Provide the [x, y] coordinate of the cell's center where the given text is located.  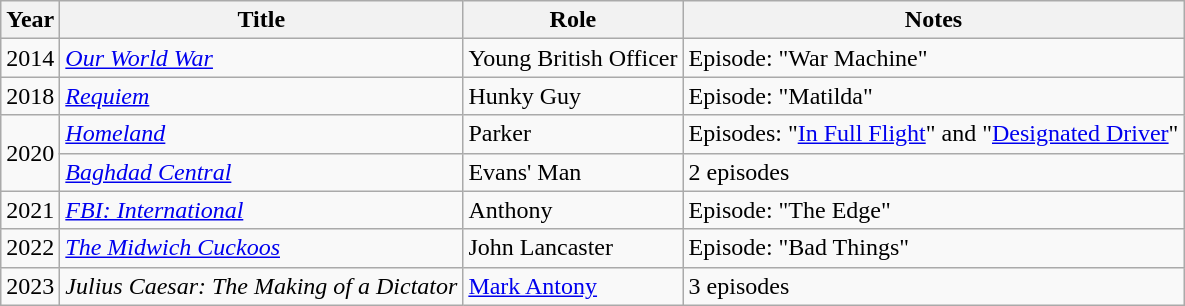
Hunky Guy [573, 96]
Young British Officer [573, 58]
Baghdad Central [262, 172]
Our World War [262, 58]
2022 [30, 248]
2 episodes [934, 172]
Anthony [573, 210]
Role [573, 20]
Episode: "Matilda" [934, 96]
Episode: "The Edge" [934, 210]
The Midwich Cuckoos [262, 248]
2023 [30, 286]
2018 [30, 96]
Requiem [262, 96]
Mark Antony [573, 286]
Evans' Man [573, 172]
Year [30, 20]
Episode: "Bad Things" [934, 248]
Episode: "War Machine" [934, 58]
2020 [30, 153]
Title [262, 20]
Parker [573, 134]
Episodes: "In Full Flight" and "Designated Driver" [934, 134]
FBI: International [262, 210]
2021 [30, 210]
John Lancaster [573, 248]
2014 [30, 58]
Notes [934, 20]
3 episodes [934, 286]
Julius Caesar: The Making of a Dictator [262, 286]
Homeland [262, 134]
